Capture the cell that displays the provided text and extract its (X, Y) central coordinate. 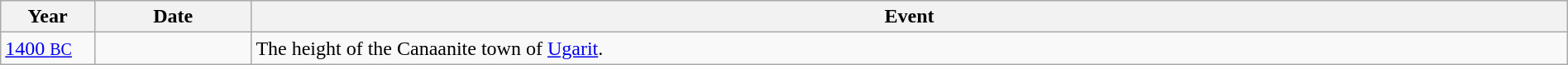
Year (48, 17)
Event (910, 17)
Date (172, 17)
The height of the Canaanite town of Ugarit. (910, 48)
1400 BC (48, 48)
